Scan for the cell matching the given text and deliver its [X, Y] coordinate at center. 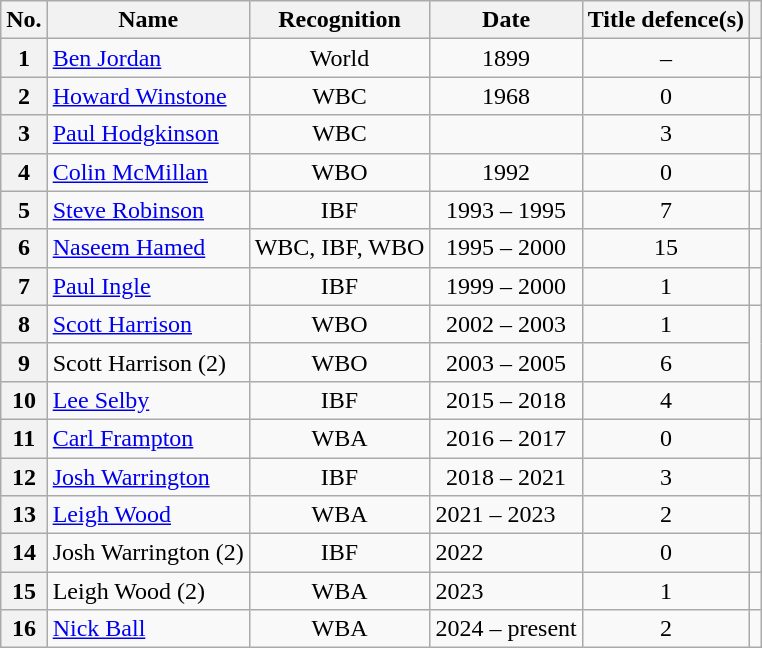
Colin McMillan [148, 172]
Naseem Hamed [148, 248]
1968 [506, 96]
Steve Robinson [148, 210]
2021 – 2023 [506, 515]
1899 [506, 58]
Paul Hodgkinson [148, 134]
2016 – 2017 [506, 438]
Josh Warrington (2) [148, 553]
Name [148, 20]
Recognition [340, 20]
1995 – 2000 [506, 248]
1993 – 1995 [506, 210]
2003 – 2005 [506, 362]
Nick Ball [148, 629]
2023 [506, 591]
10 [24, 400]
1992 [506, 172]
2002 – 2003 [506, 324]
Ben Jordan [148, 58]
2022 [506, 553]
9 [24, 362]
No. [24, 20]
8 [24, 324]
Scott Harrison (2) [148, 362]
11 [24, 438]
Leigh Wood [148, 515]
13 [24, 515]
Howard Winstone [148, 96]
Lee Selby [148, 400]
2015 – 2018 [506, 400]
1999 – 2000 [506, 286]
Leigh Wood (2) [148, 591]
Title defence(s) [666, 20]
Paul Ingle [148, 286]
16 [24, 629]
Josh Warrington [148, 477]
World [340, 58]
WBC, IBF, WBO [340, 248]
2018 – 2021 [506, 477]
5 [24, 210]
2024 – present [506, 629]
– [666, 58]
14 [24, 553]
Date [506, 20]
Scott Harrison [148, 324]
12 [24, 477]
Carl Frampton [148, 438]
